Return the (x, y) coordinate for the center point of the cell that contains the specified text.  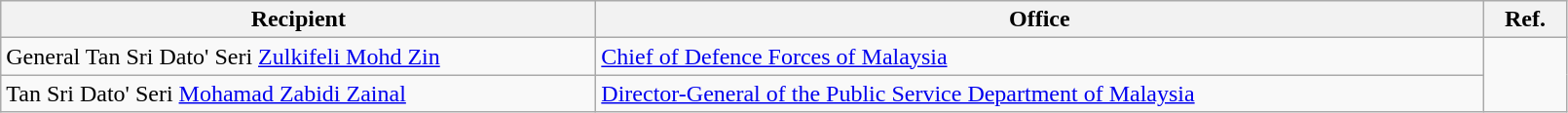
Tan Sri Dato' Seri Mohamad Zabidi Zainal (298, 94)
Ref. (1525, 19)
Chief of Defence Forces of Malaysia (1040, 56)
Office (1040, 19)
Recipient (298, 19)
General Tan Sri Dato' Seri Zulkifeli Mohd Zin (298, 56)
Director-General of the Public Service Department of Malaysia (1040, 94)
